Identify which cell holds the provided text, then report its (X, Y) central coordinate. 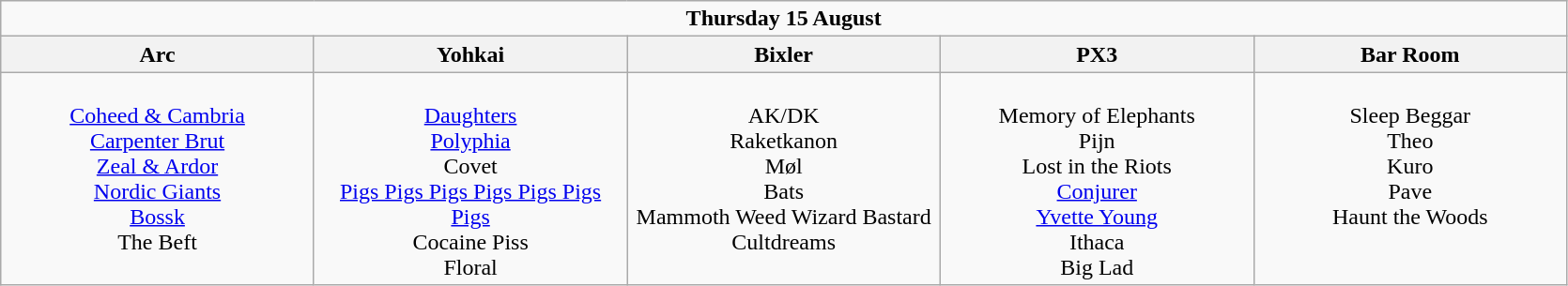
Bar Room (1410, 54)
Yohkai (470, 54)
Daughters Polyphia Covet Pigs Pigs Pigs Pigs Pigs Pigs Pigs Cocaine Piss Floral (470, 178)
Coheed & Cambria Carpenter Brut Zeal & Ardor Nordic Giants Bossk The Beft (158, 178)
Sleep Beggar Theo Kuro Pave Haunt the Woods (1410, 178)
Arc (158, 54)
Memory of Elephants Pijn Lost in the Riots Conjurer Yvette Young Ithaca Big Lad (1097, 178)
Thursday 15 August (784, 19)
AK/DK Raketkanon Møl Bats Mammoth Weed Wizard Bastard Cultdreams (784, 178)
PX3 (1097, 54)
Bixler (784, 54)
